Search for the cell housing the specified text and yield its (x, y) center coordinate. 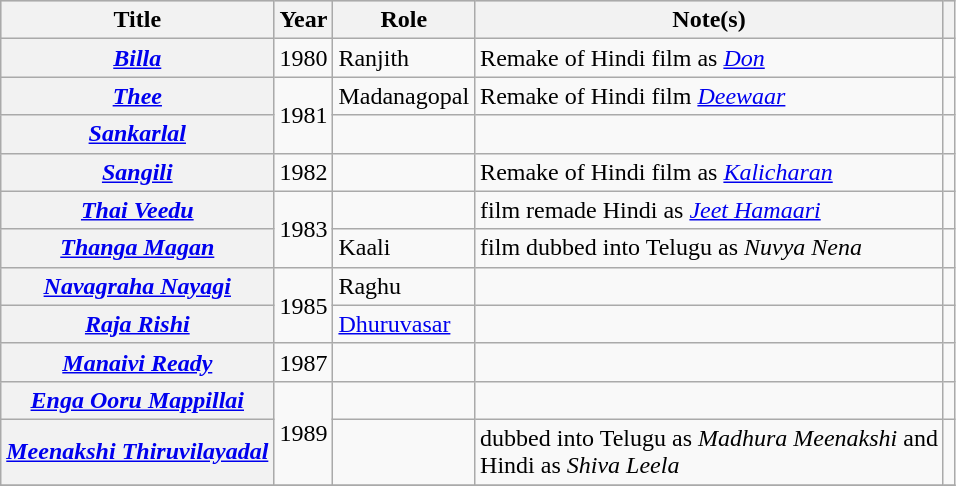
Remake of Hindi film Deewaar (710, 96)
Note(s) (710, 20)
Meenakshi Thiruvilayadal (138, 452)
1985 (304, 305)
Year (304, 20)
Enga Ooru Mappillai (138, 400)
Sangili (138, 172)
1980 (304, 58)
1987 (304, 362)
Ranjith (404, 58)
Dhuruvasar (404, 324)
1989 (304, 432)
Sankarlal (138, 134)
Kaali (404, 248)
Role (404, 20)
dubbed into Telugu as Madhura Meenakshi and Hindi as Shiva Leela (710, 452)
Remake of Hindi film as Kalicharan (710, 172)
1982 (304, 172)
film remade Hindi as Jeet Hamaari (710, 210)
1981 (304, 115)
Manaivi Ready (138, 362)
Madanagopal (404, 96)
Title (138, 20)
Thai Veedu (138, 210)
Raghu (404, 286)
Billa (138, 58)
Thanga Magan (138, 248)
film dubbed into Telugu as Nuvya Nena (710, 248)
Thee (138, 96)
Raja Rishi (138, 324)
Navagraha Nayagi (138, 286)
Remake of Hindi film as Don (710, 58)
1983 (304, 229)
